Output the [x, y] coordinate of the center of the cell containing the given text.  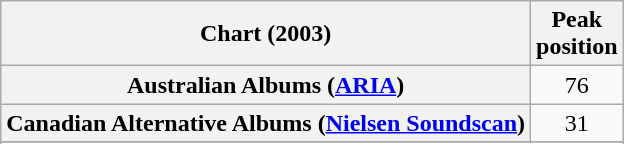
Australian Albums (ARIA) [266, 85]
Canadian Alternative Albums (Nielsen Soundscan) [266, 123]
76 [577, 85]
Chart (2003) [266, 34]
Peakposition [577, 34]
31 [577, 123]
